Find where the given text appears and provide that cell's center as (x, y) coordinate. 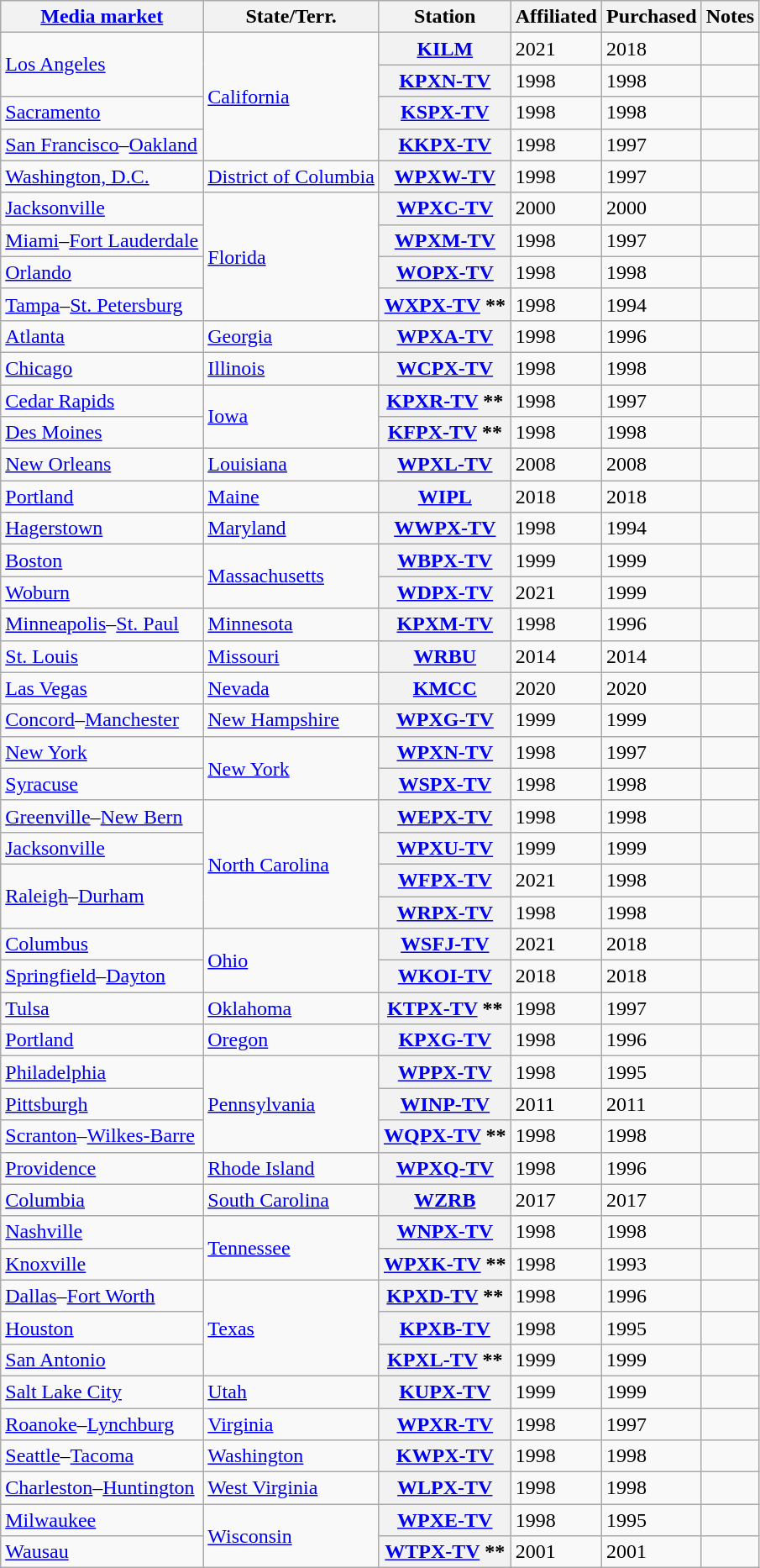
Minnesota (291, 624)
WCPX-TV (445, 368)
WPXN-TV (445, 752)
Milwaukee (102, 1520)
Los Angeles (102, 65)
Woburn (102, 592)
Utah (291, 1392)
Florida (291, 256)
Orlando (102, 272)
1993 (652, 1264)
WOPX-TV (445, 272)
Oregon (291, 1040)
WPXG-TV (445, 720)
Iowa (291, 417)
Virginia (291, 1424)
Texas (291, 1328)
Columbia (102, 1200)
California (291, 97)
WPXU-TV (445, 848)
KPXM-TV (445, 624)
New Orleans (102, 465)
Columbus (102, 944)
KPXG-TV (445, 1040)
Hagerstown (102, 529)
Station (445, 17)
Las Vegas (102, 688)
WIPL (445, 497)
KPXN-TV (445, 81)
WPXA-TV (445, 336)
Knoxville (102, 1264)
KPXL-TV ** (445, 1360)
WFPX-TV (445, 880)
West Virginia (291, 1488)
KUPX-TV (445, 1392)
Oklahoma (291, 1008)
Cedar Rapids (102, 401)
WPXK-TV ** (445, 1264)
WPXL-TV (445, 465)
Chicago (102, 368)
WKOI-TV (445, 976)
Wisconsin (291, 1536)
WQPX-TV ** (445, 1136)
WRBU (445, 656)
KSPX-TV (445, 113)
District of Columbia (291, 176)
Tampa–St. Petersburg (102, 304)
St. Louis (102, 656)
KTPX-TV ** (445, 1008)
Tulsa (102, 1008)
KKPX-TV (445, 145)
Roanoke–Lynchburg (102, 1424)
Syracuse (102, 784)
WLPX-TV (445, 1488)
South Carolina (291, 1200)
Sacramento (102, 113)
Georgia (291, 336)
Maryland (291, 529)
WWPX-TV (445, 529)
Purchased (652, 17)
WZRB (445, 1200)
Salt Lake City (102, 1392)
New Hampshire (291, 720)
Atlanta (102, 336)
Dallas–Fort Worth (102, 1296)
WPXC-TV (445, 208)
Philadelphia (102, 1072)
Houston (102, 1328)
San Francisco–Oakland (102, 145)
KWPX-TV (445, 1456)
KPXD-TV ** (445, 1296)
WPXW-TV (445, 176)
Greenville–New Bern (102, 816)
Illinois (291, 368)
KMCC (445, 688)
WPXR-TV (445, 1424)
State/Terr. (291, 17)
Pennsylvania (291, 1104)
WSPX-TV (445, 784)
Des Moines (102, 433)
WRPX-TV (445, 912)
Rhode Island (291, 1168)
WPXQ-TV (445, 1168)
Wausau (102, 1552)
Concord–Manchester (102, 720)
Ohio (291, 960)
WDPX-TV (445, 592)
Louisiana (291, 465)
North Carolina (291, 864)
Springfield–Dayton (102, 976)
Tennessee (291, 1248)
WPXE-TV (445, 1520)
Scranton–Wilkes-Barre (102, 1136)
Boston (102, 560)
Affiliated (556, 17)
Notes (730, 17)
WPPX-TV (445, 1072)
Pittsburgh (102, 1104)
KFPX-TV ** (445, 433)
WPXM-TV (445, 240)
Maine (291, 497)
Raleigh–Durham (102, 896)
Providence (102, 1168)
Charleston–Huntington (102, 1488)
Washington (291, 1456)
WEPX-TV (445, 816)
KPXB-TV (445, 1328)
San Antonio (102, 1360)
KILM (445, 49)
WTPX-TV ** (445, 1552)
WBPX-TV (445, 560)
WXPX-TV ** (445, 304)
Media market (102, 17)
WNPX-TV (445, 1232)
Washington, D.C. (102, 176)
Miami–Fort Lauderdale (102, 240)
WSFJ-TV (445, 944)
KPXR-TV ** (445, 401)
Nashville (102, 1232)
Massachusetts (291, 576)
Nevada (291, 688)
WINP-TV (445, 1104)
Seattle–Tacoma (102, 1456)
Minneapolis–St. Paul (102, 624)
Missouri (291, 656)
